Return the (X, Y) coordinate for the center point of the cell that contains the specified text.  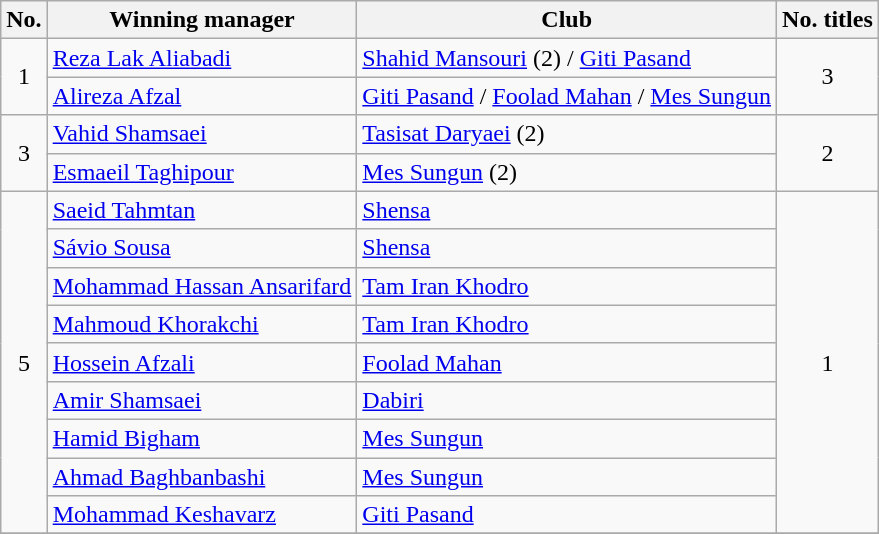
Giti Pasand (567, 515)
Saeid Tahmtan (202, 210)
Dabiri (567, 400)
5 (24, 362)
Vahid Shamsaei (202, 134)
Ahmad Baghbanbashi (202, 477)
Esmaeil Taghipour (202, 172)
Mes Sungun (2) (567, 172)
Tasisat Daryaei (2) (567, 134)
Giti Pasand / Foolad Mahan / Mes Sungun (567, 96)
Shahid Mansouri (2) / Giti Pasand (567, 58)
Foolad Mahan (567, 362)
Hamid Bigham (202, 438)
Winning manager (202, 20)
Alireza Afzal (202, 96)
Sávio Sousa (202, 248)
Mohammad Keshavarz (202, 515)
Reza Lak Aliabadi (202, 58)
No. titles (828, 20)
2 (828, 153)
Hossein Afzali (202, 362)
Mohammad Hassan Ansarifard (202, 286)
Club (567, 20)
Mahmoud Khorakchi (202, 324)
Amir Shamsaei (202, 400)
No. (24, 20)
